Output the (X, Y) coordinate of the center of the cell containing the given text.  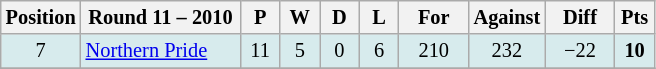
7 (41, 51)
6 (379, 51)
−22 (580, 51)
5 (300, 51)
Round 11 – 2010 (161, 17)
P (260, 17)
L (379, 17)
11 (260, 51)
Northern Pride (161, 51)
Diff (580, 17)
10 (635, 51)
D (340, 17)
Against (508, 17)
W (300, 17)
Position (41, 17)
For (434, 17)
0 (340, 51)
210 (434, 51)
232 (508, 51)
Pts (635, 17)
